Determine the (X, Y) coordinate at the center of the cell enclosing the given text.  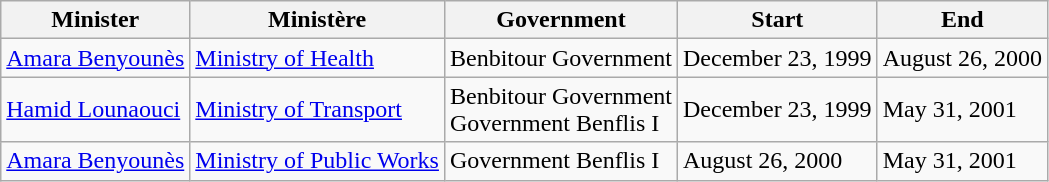
Benbitour GovernmentGovernment Benflis I (560, 110)
Hamid Lounaouci (96, 110)
Ministry of Health (318, 58)
Start (777, 20)
Government Benflis I (560, 161)
Minister (96, 20)
Ministry of Public Works (318, 161)
Ministère (318, 20)
Ministry of Transport (318, 110)
Benbitour Government (560, 58)
End (962, 20)
Government (560, 20)
